Search for the cell housing the specified text and yield its (x, y) center coordinate. 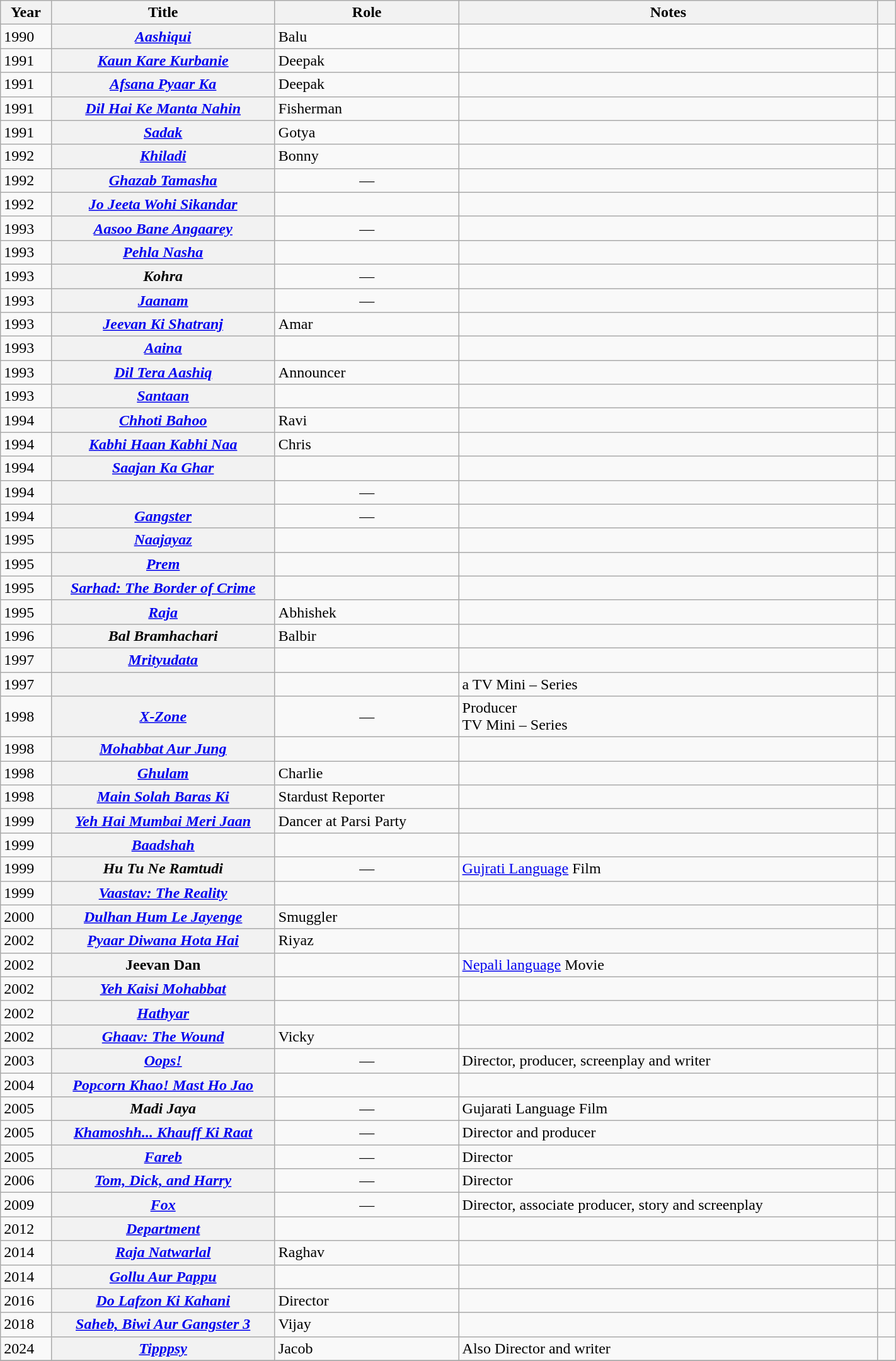
Dil Hai Ke Manta Nahin (163, 108)
Chhoti Bahoo (163, 420)
Oops! (163, 1060)
Baadshah (163, 845)
Aashiqui (163, 37)
Kohra (163, 276)
ProducerTV Mini – Series (668, 717)
Amar (367, 324)
Department (163, 1229)
Yeh Kaisi Mohabbat (163, 989)
a TV Mini – Series (668, 684)
Announcer (367, 372)
Jeevan Dan (163, 965)
Khamoshh... Khauff Ki Raat (163, 1133)
Pehla Nasha (163, 252)
Balbir (367, 636)
2006 (26, 1181)
Prem (163, 564)
Vijay (367, 1324)
Fareb (163, 1157)
1990 (26, 37)
2004 (26, 1084)
Yeh Hai Mumbai Meri Jaan (163, 821)
Bal Bramhachari (163, 636)
Vicky (367, 1037)
Afsana Pyaar Ka (163, 84)
Balu (367, 37)
Ghaav: The Wound (163, 1037)
Ghulam (163, 773)
Gollu Aur Pappu (163, 1277)
Naajayaz (163, 540)
Dulhan Hum Le Jayenge (163, 917)
Director and producer (668, 1133)
Kabhi Haan Kabhi Naa (163, 444)
X-Zone (163, 717)
Smuggler (367, 917)
Santaan (163, 396)
Stardust Reporter (367, 797)
Vaastav: The Reality (163, 893)
Do Lafzon Ki Kahani (163, 1301)
Raja Natwarlal (163, 1253)
2018 (26, 1324)
1996 (26, 636)
Director, associate producer, story and screenplay (668, 1205)
Director, producer, screenplay and writer (668, 1060)
Title (163, 13)
Sarhad: The Border of Crime (163, 588)
2012 (26, 1229)
Abhishek (367, 612)
Notes (668, 13)
Year (26, 13)
2024 (26, 1348)
Jaanam (163, 301)
Mohabbat Aur Jung (163, 749)
Hu Tu Ne Ramtudi (163, 869)
Dancer at Parsi Party (367, 821)
Raja (163, 612)
Madi Jaya (163, 1109)
Aasoo Bane Angaarey (163, 228)
Nepali language Movie (668, 965)
Popcorn Khao! Mast Ho Jao (163, 1084)
Dil Tera Aashiq (163, 372)
Jeevan Ki Shatranj (163, 324)
Tom, Dick, and Harry (163, 1181)
Charlie (367, 773)
Khiladi (163, 156)
Sadak (163, 132)
Aaina (163, 348)
Fisherman (367, 108)
Mrityudata (163, 660)
2016 (26, 1301)
Saheb, Biwi Aur Gangster 3 (163, 1324)
Fox (163, 1205)
Gujarati Language Film (668, 1109)
Riyaz (367, 941)
Kaun Kare Kurbanie (163, 60)
Hathyar (163, 1013)
Also Director and writer (668, 1348)
Gujrati Language Film (668, 869)
Role (367, 13)
Pyaar Diwana Hota Hai (163, 941)
Jo Jeeta Wohi Sikandar (163, 204)
Gangster (163, 516)
Ghazab Tamasha (163, 180)
Bonny (367, 156)
Ravi (367, 420)
Chris (367, 444)
2003 (26, 1060)
2009 (26, 1205)
Gotya (367, 132)
Jacob (367, 1348)
Saajan Ka Ghar (163, 468)
2000 (26, 917)
Raghav (367, 1253)
Main Solah Baras Ki (163, 797)
Tipppsy (163, 1348)
